Find where the given text appears and provide that cell's center as (X, Y) coordinate. 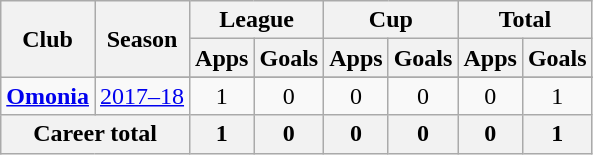
Total (525, 20)
Omonia (48, 96)
League (257, 20)
Career total (96, 134)
Cup (391, 20)
2017–18 (142, 96)
Club (48, 39)
Season (142, 39)
